From the cell containing the given text, extract its center point as (X, Y) coordinate. 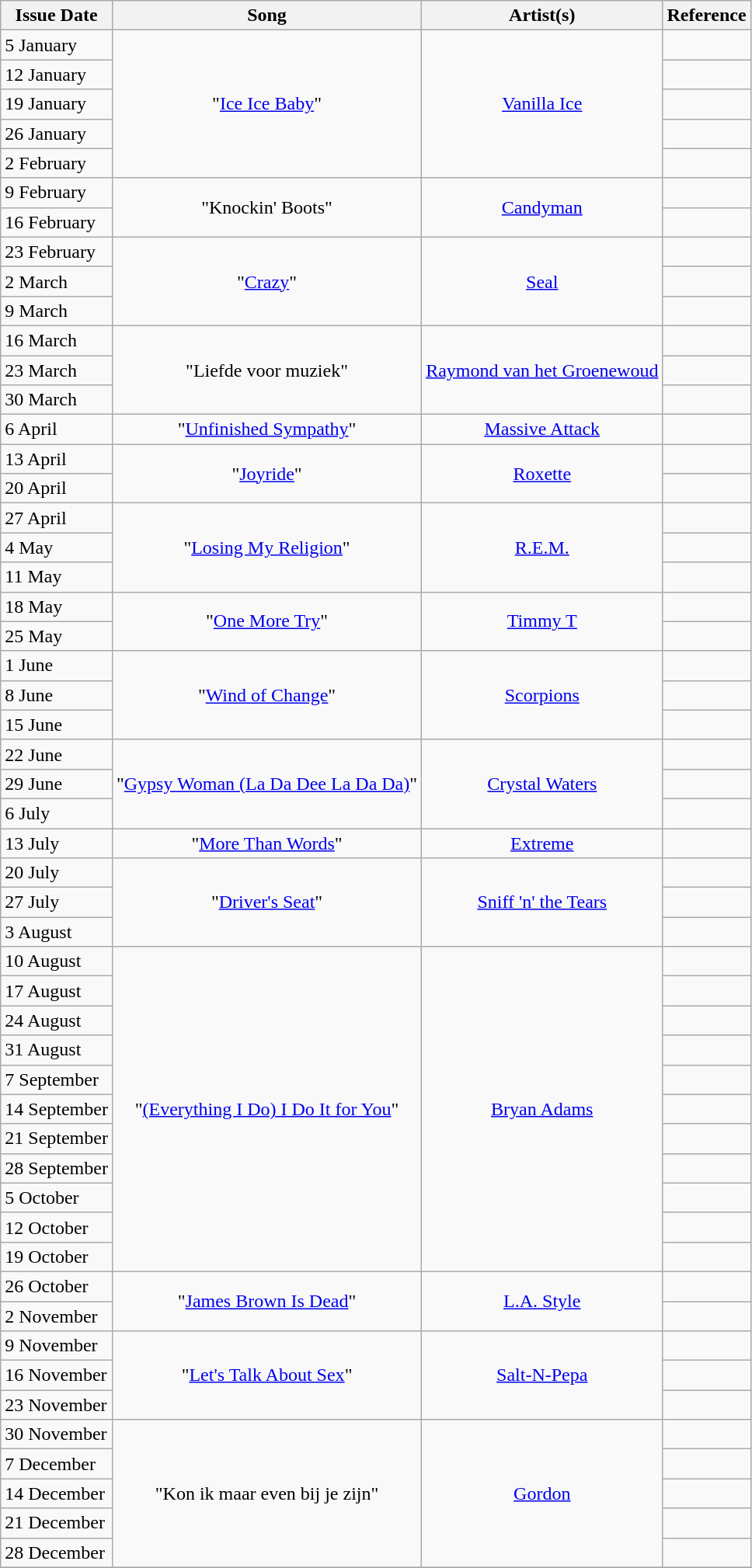
"Let's Talk About Sex" (266, 1375)
5 January (57, 45)
Reference (707, 16)
21 September (57, 1139)
27 July (57, 902)
R.E.M. (542, 548)
16 November (57, 1375)
21 December (57, 1523)
Scorpions (542, 695)
Sniff 'n' the Tears (542, 902)
24 August (57, 1020)
9 March (57, 311)
"Liefde voor muziek" (266, 370)
12 October (57, 1227)
16 March (57, 340)
15 June (57, 725)
6 July (57, 813)
12 January (57, 75)
Artist(s) (542, 16)
26 January (57, 134)
Song (266, 16)
7 December (57, 1464)
Bryan Adams (542, 1109)
23 November (57, 1405)
Timmy T (542, 621)
1 June (57, 666)
Issue Date (57, 16)
14 September (57, 1109)
30 November (57, 1434)
20 April (57, 488)
Seal (542, 281)
11 May (57, 577)
Candyman (542, 207)
8 June (57, 695)
9 November (57, 1346)
25 May (57, 636)
14 December (57, 1493)
22 June (57, 754)
30 March (57, 400)
2 November (57, 1316)
28 December (57, 1552)
18 May (57, 607)
19 January (57, 104)
29 June (57, 784)
3 August (57, 932)
23 March (57, 370)
6 April (57, 429)
31 August (57, 1050)
"One More Try" (266, 621)
Gordon (542, 1493)
16 February (57, 222)
Roxette (542, 474)
"Losing My Religion" (266, 548)
"Driver's Seat" (266, 902)
"Ice Ice Baby" (266, 104)
2 March (57, 281)
L.A. Style (542, 1301)
Vanilla Ice (542, 104)
Salt-N-Pepa (542, 1375)
Crystal Waters (542, 784)
"Wind of Change" (266, 695)
5 October (57, 1198)
20 July (57, 873)
10 August (57, 961)
27 April (57, 518)
23 February (57, 252)
Extreme (542, 843)
13 July (57, 843)
13 April (57, 459)
Raymond van het Groenewoud (542, 370)
7 September (57, 1080)
Massive Attack (542, 429)
"James Brown Is Dead" (266, 1301)
"Joyride" (266, 474)
2 February (57, 163)
28 September (57, 1168)
"More Than Words" (266, 843)
19 October (57, 1257)
"Unfinished Sympathy" (266, 429)
26 October (57, 1286)
"Gypsy Woman (La Da Dee La Da Da)" (266, 784)
"Knockin' Boots" (266, 207)
"(Everything I Do) I Do It for You" (266, 1109)
"Kon ik maar even bij je zijn" (266, 1493)
9 February (57, 193)
17 August (57, 991)
"Crazy" (266, 281)
4 May (57, 548)
